Capture the cell that displays the provided text and extract its [x, y] central coordinate. 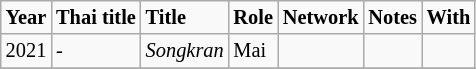
Notes [392, 17]
Mai [254, 51]
- [96, 51]
Network [321, 17]
Thai title [96, 17]
Role [254, 17]
Year [26, 17]
With [448, 17]
Title [185, 17]
2021 [26, 51]
Songkran [185, 51]
